From the cell containing the given text, extract its center point as [x, y] coordinate. 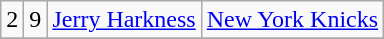
2 [12, 20]
9 [36, 20]
Jerry Harkness [124, 20]
New York Knicks [292, 20]
